Return the [x, y] coordinate for the center point of the cell that contains the specified text.  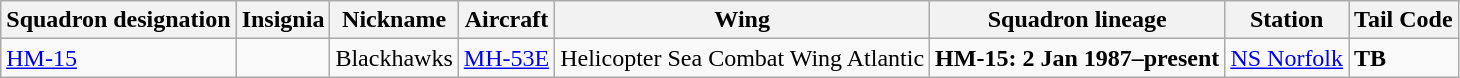
Nickname [394, 20]
Squadron designation [118, 20]
HM-15: 2 Jan 1987–present [1078, 58]
MH-53E [506, 58]
HM-15 [118, 58]
Insignia [283, 20]
Blackhawks [394, 58]
NS Norfolk [1287, 58]
Squadron lineage [1078, 20]
Helicopter Sea Combat Wing Atlantic [742, 58]
Tail Code [1404, 20]
Aircraft [506, 20]
TB [1404, 58]
Station [1287, 20]
Wing [742, 20]
